From the cell containing the given text, extract its center point as [x, y] coordinate. 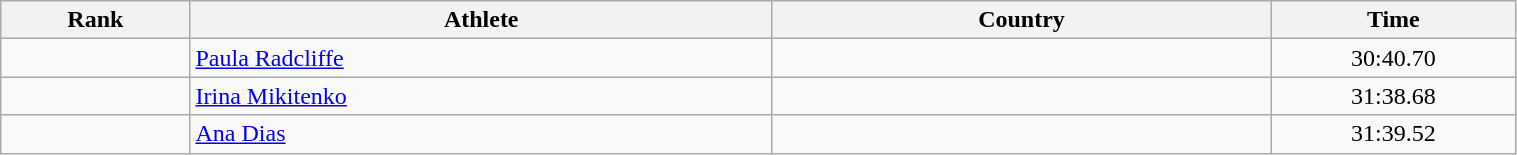
Country [1021, 20]
Ana Dias [481, 134]
31:39.52 [1394, 134]
Time [1394, 20]
Paula Radcliffe [481, 58]
Irina Mikitenko [481, 96]
30:40.70 [1394, 58]
31:38.68 [1394, 96]
Rank [96, 20]
Athlete [481, 20]
